Locate the cell with the specified text and output its [x, y] center coordinate. 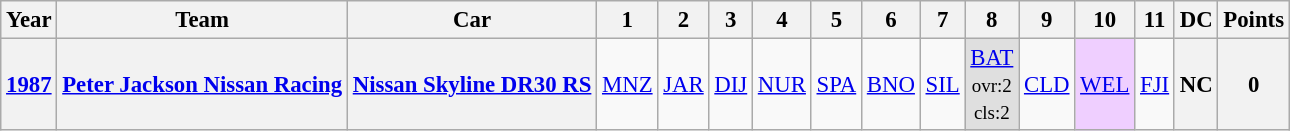
DC [1196, 20]
SIL [942, 85]
BNO [892, 85]
7 [942, 20]
FJI [1155, 85]
1987 [29, 85]
4 [782, 20]
NUR [782, 85]
WEL [1105, 85]
Team [202, 20]
MNZ [628, 85]
Nissan Skyline DR30 RS [472, 85]
11 [1155, 20]
0 [1254, 85]
8 [992, 20]
Car [472, 20]
Points [1254, 20]
BATovr:2cls:2 [992, 85]
JAR [684, 85]
2 [684, 20]
NC [1196, 85]
10 [1105, 20]
6 [892, 20]
5 [836, 20]
SPA [836, 85]
Year [29, 20]
CLD [1047, 85]
9 [1047, 20]
1 [628, 20]
Peter Jackson Nissan Racing [202, 85]
DIJ [731, 85]
3 [731, 20]
